Locate the cell with the specified text and output its (x, y) center coordinate. 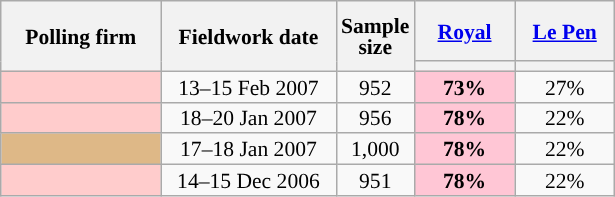
14–15 Dec 2006 (248, 180)
Royal (464, 31)
956 (375, 118)
13–15 Feb 2007 (248, 86)
Polling firm (81, 36)
27% (565, 86)
951 (375, 180)
952 (375, 86)
Samplesize (375, 36)
Fieldwork date (248, 36)
17–18 Jan 2007 (248, 150)
1,000 (375, 150)
18–20 Jan 2007 (248, 118)
73% (464, 86)
Le Pen (565, 31)
